For the text-containing cell, return its midpoint in [x, y] coordinate format. 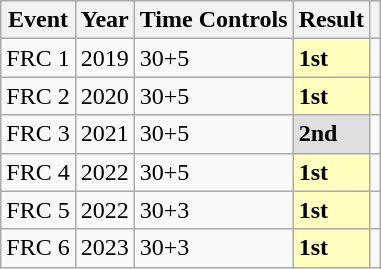
Time Controls [214, 20]
Year [104, 20]
FRC 6 [38, 248]
FRC 3 [38, 134]
2nd [331, 134]
Result [331, 20]
FRC 1 [38, 58]
Event [38, 20]
FRC 4 [38, 172]
2020 [104, 96]
FRC 2 [38, 96]
2021 [104, 134]
2019 [104, 58]
FRC 5 [38, 210]
2023 [104, 248]
